Return (x, y) of the center of cell containing provided text 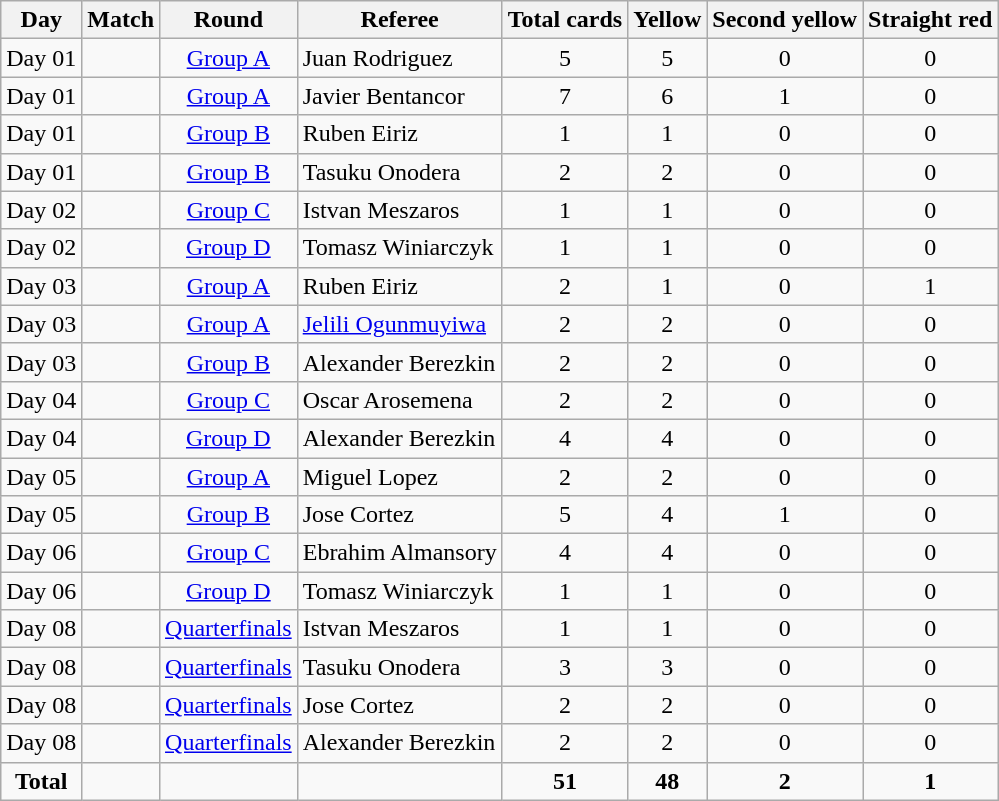
Jelili Ogunmuyiwa (400, 324)
Round (229, 20)
Yellow (668, 20)
Ebrahim Almansory (400, 553)
Total cards (565, 20)
6 (668, 96)
Referee (400, 20)
51 (565, 781)
Straight red (930, 20)
Total (42, 781)
7 (565, 96)
Match (121, 20)
Javier Bentancor (400, 96)
48 (668, 781)
Juan Rodriguez (400, 58)
Miguel Lopez (400, 477)
Second yellow (785, 20)
Oscar Arosemena (400, 400)
Day (42, 20)
